Pinpoint the cell where the given text exists, returning its [X, Y] midpoint coordinate. 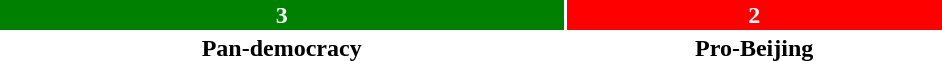
3 [282, 15]
2 [754, 15]
